Extract the [x, y] coordinate from the center of the cell holding the provided text.  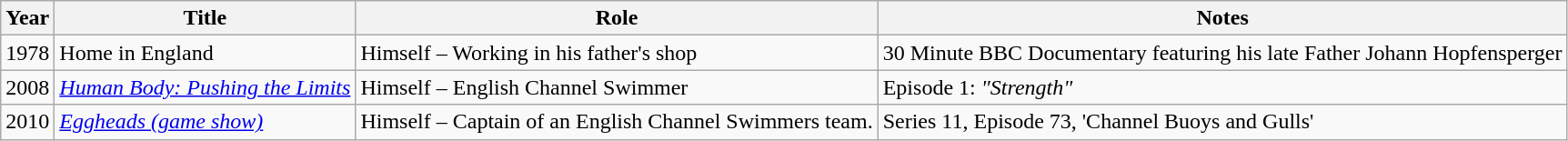
Home in England [206, 53]
Himself – Working in his father's shop [617, 53]
Himself – Captain of an English Channel Swimmers team. [617, 122]
Eggheads (game show) [206, 122]
2008 [27, 87]
Series 11, Episode 73, 'Channel Buoys and Gulls' [1222, 122]
Year [27, 18]
Notes [1222, 18]
Title [206, 18]
1978 [27, 53]
2010 [27, 122]
30 Minute BBC Documentary featuring his late Father Johann Hopfensperger [1222, 53]
Himself – English Channel Swimmer [617, 87]
Human Body: Pushing the Limits [206, 87]
Episode 1: "Strength" [1222, 87]
Role [617, 18]
